Detect which cell encompasses the target text, then output its (x, y) center coordinate. 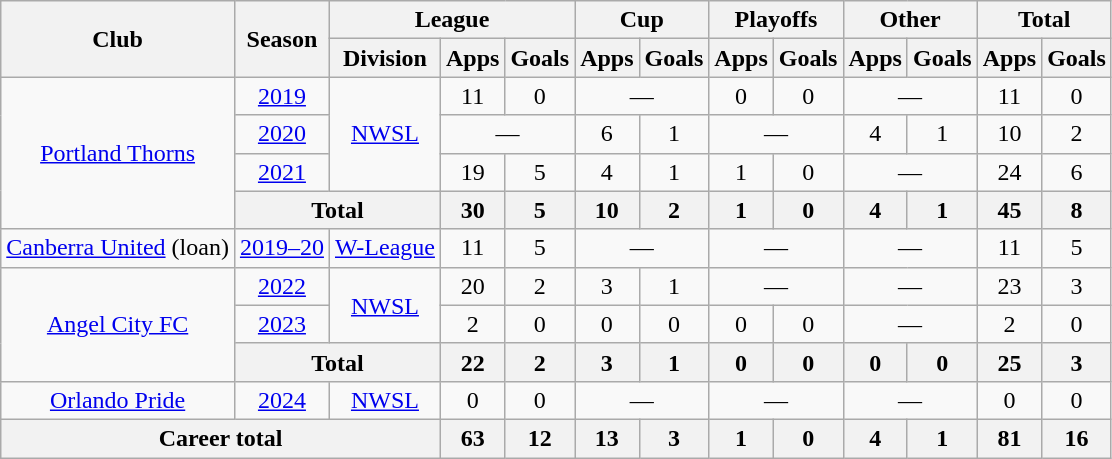
81 (1009, 438)
20 (472, 286)
2021 (282, 172)
2024 (282, 400)
Cup (642, 20)
W-League (384, 248)
16 (1077, 438)
63 (472, 438)
2023 (282, 324)
Season (282, 39)
2019 (282, 96)
Orlando Pride (118, 400)
Career total (221, 438)
Angel City FC (118, 324)
2020 (282, 134)
League (452, 20)
25 (1009, 362)
45 (1009, 210)
30 (472, 210)
23 (1009, 286)
Canberra United (loan) (118, 248)
8 (1077, 210)
13 (607, 438)
2019–20 (282, 248)
22 (472, 362)
Other (910, 20)
Portland Thorns (118, 153)
19 (472, 172)
12 (540, 438)
24 (1009, 172)
Playoffs (776, 20)
Club (118, 39)
Division (384, 58)
2022 (282, 286)
